Return the (x, y) coordinate for the center point of the cell that contains the specified text.  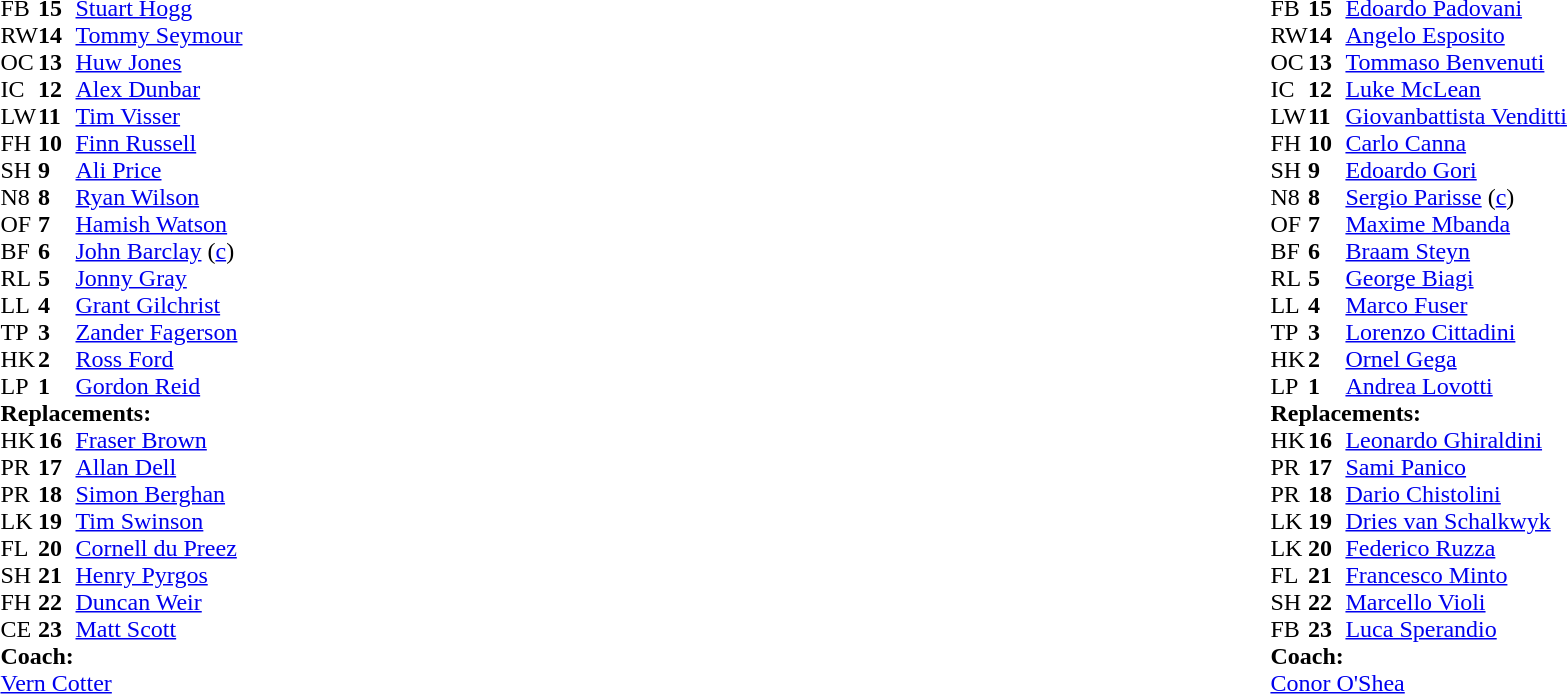
Simon Berghan (160, 494)
Tim Visser (160, 116)
Giovanbattista Venditti (1456, 116)
FB (1289, 630)
Luca Sperandio (1456, 630)
Sami Panico (1456, 468)
Cornell du Preez (160, 548)
Allan Dell (160, 468)
Maxime Mbanda (1456, 224)
Lorenzo Cittadini (1456, 332)
Duncan Weir (160, 602)
Gordon Reid (160, 386)
Jonny Gray (160, 278)
Finn Russell (160, 144)
CE (19, 630)
Sergio Parisse (c) (1456, 198)
Ali Price (160, 170)
Angelo Esposito (1456, 36)
Alex Dunbar (160, 90)
Ross Ford (160, 360)
Leonardo Ghiraldini (1456, 440)
George Biagi (1456, 278)
Zander Fagerson (160, 332)
Fraser Brown (160, 440)
Dries van Schalkwyk (1456, 522)
Braam Steyn (1456, 252)
Tommaso Benvenuti (1456, 62)
Huw Jones (160, 62)
Matt Scott (160, 630)
Andrea Lovotti (1456, 386)
Francesco Minto (1456, 576)
Tim Swinson (160, 522)
Marco Fuser (1456, 306)
Ornel Gega (1456, 360)
Grant Gilchrist (160, 306)
Edoardo Gori (1456, 170)
Henry Pyrgos (160, 576)
Tommy Seymour (160, 36)
Hamish Watson (160, 224)
Marcello Violi (1456, 602)
Carlo Canna (1456, 144)
Federico Ruzza (1456, 548)
Luke McLean (1456, 90)
Dario Chistolini (1456, 494)
Ryan Wilson (160, 198)
John Barclay (c) (160, 252)
